For the text-containing cell, return its midpoint in (X, Y) coordinate format. 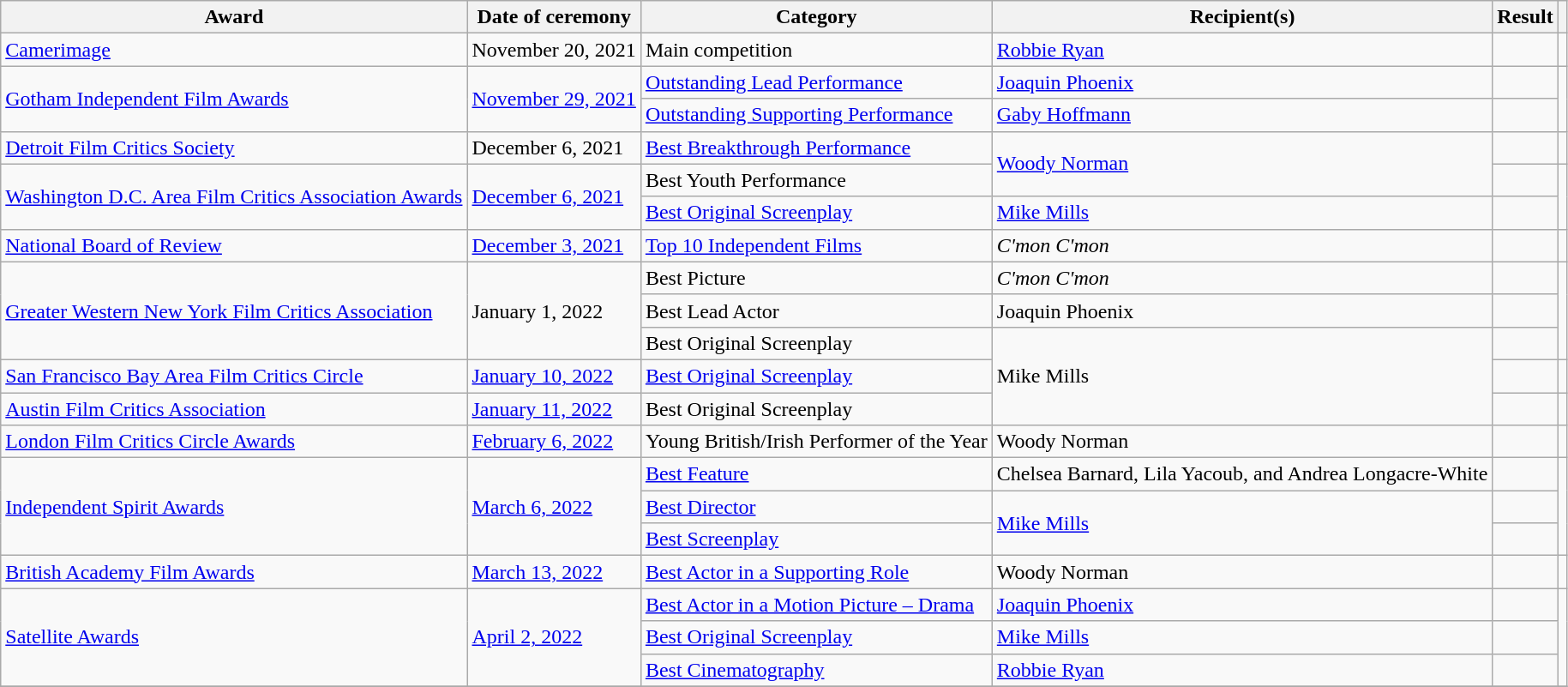
Gotham Independent Film Awards (234, 99)
April 2, 2022 (554, 637)
March 6, 2022 (554, 507)
Best Lead Actor (816, 310)
Best Cinematography (816, 670)
November 29, 2021 (554, 99)
Outstanding Supporting Performance (816, 115)
Best Actor in a Supporting Role (816, 572)
Austin Film Critics Association (234, 409)
Chelsea Barnard, Lila Yacoub, and Andrea Longacre-White (1242, 474)
Best Director (816, 507)
Outstanding Lead Performance (816, 82)
Detroit Film Critics Society (234, 148)
December 3, 2021 (554, 245)
Award (234, 17)
Top 10 Independent Films (816, 245)
Date of ceremony (554, 17)
Gaby Hoffmann (1242, 115)
Best Feature (816, 474)
Washington D.C. Area Film Critics Association Awards (234, 196)
Best Breakthrough Performance (816, 148)
Best Picture (816, 278)
Category (816, 17)
January 1, 2022 (554, 310)
November 20, 2021 (554, 50)
Camerimage (234, 50)
Young British/Irish Performer of the Year (816, 442)
San Francisco Bay Area Film Critics Circle (234, 376)
March 13, 2022 (554, 572)
February 6, 2022 (554, 442)
January 11, 2022 (554, 409)
Main competition (816, 50)
Satellite Awards (234, 637)
British Academy Film Awards (234, 572)
London Film Critics Circle Awards (234, 442)
Greater Western New York Film Critics Association (234, 310)
Recipient(s) (1242, 17)
Best Youth Performance (816, 180)
Best Actor in a Motion Picture – Drama (816, 605)
Result (1525, 17)
January 10, 2022 (554, 376)
National Board of Review (234, 245)
Independent Spirit Awards (234, 507)
Best Screenplay (816, 539)
